Return the (X, Y) coordinate for the center point of the cell that contains the specified text.  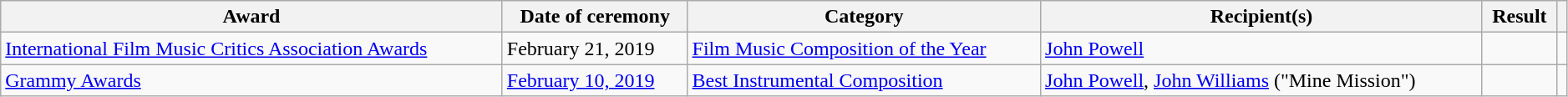
February 21, 2019 (595, 48)
Date of ceremony (595, 17)
John Powell, John Williams ("Mine Mission") (1261, 80)
Result (1519, 17)
Award (252, 17)
Recipient(s) (1261, 17)
John Powell (1261, 48)
Grammy Awards (252, 80)
Best Instrumental Composition (864, 80)
International Film Music Critics Association Awards (252, 48)
Category (864, 17)
February 10, 2019 (595, 80)
Film Music Composition of the Year (864, 48)
